Identify which cell holds the provided text, then report its (x, y) central coordinate. 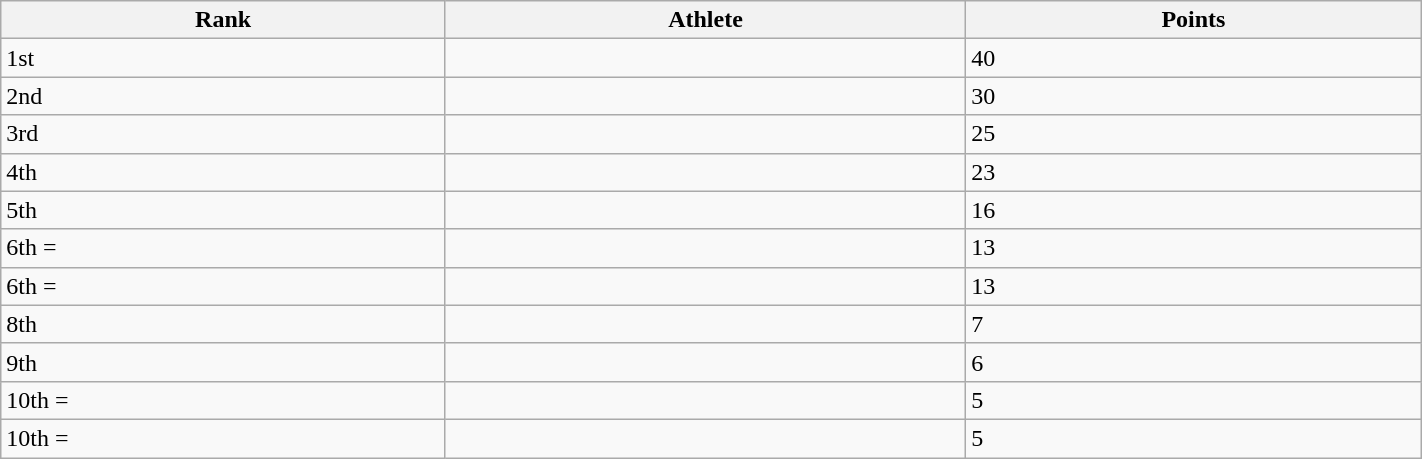
7 (1194, 324)
23 (1194, 172)
40 (1194, 58)
6 (1194, 362)
Athlete (705, 20)
2nd (224, 96)
Points (1194, 20)
8th (224, 324)
1st (224, 58)
Rank (224, 20)
5th (224, 210)
25 (1194, 134)
9th (224, 362)
3rd (224, 134)
4th (224, 172)
30 (1194, 96)
16 (1194, 210)
